For the text-containing cell, return its midpoint in [X, Y] coordinate format. 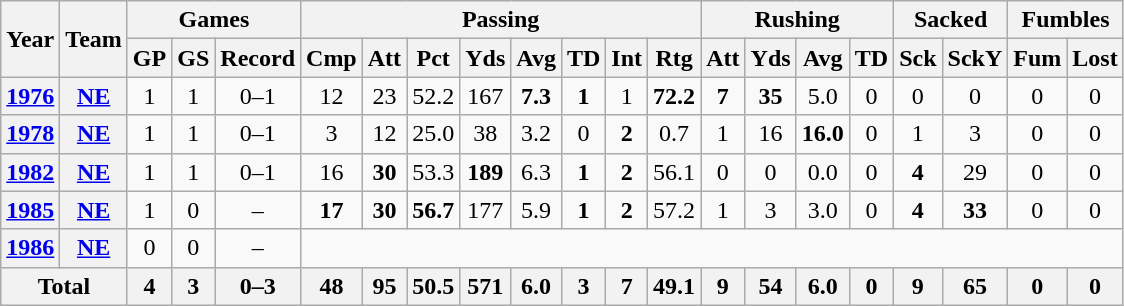
Sck [918, 58]
50.5 [434, 286]
1976 [30, 96]
0.0 [822, 172]
35 [770, 96]
167 [486, 96]
65 [975, 286]
1978 [30, 134]
23 [384, 96]
Rtg [674, 58]
1982 [30, 172]
571 [486, 286]
Cmp [332, 58]
Total [64, 286]
29 [975, 172]
17 [332, 210]
Games [214, 20]
53.3 [434, 172]
177 [486, 210]
0.7 [674, 134]
Team [94, 39]
1985 [30, 210]
49.1 [674, 286]
54 [770, 286]
Int [627, 58]
16.0 [822, 134]
7.3 [536, 96]
Sacked [951, 20]
GP [149, 58]
SckY [975, 58]
Record [258, 58]
72.2 [674, 96]
56.7 [434, 210]
0–3 [258, 286]
3.0 [822, 210]
5.9 [536, 210]
Fumbles [1066, 20]
1986 [30, 248]
48 [332, 286]
5.0 [822, 96]
Rushing [798, 20]
189 [486, 172]
33 [975, 210]
3.2 [536, 134]
95 [384, 286]
Lost [1095, 58]
57.2 [674, 210]
Year [30, 39]
25.0 [434, 134]
Pct [434, 58]
38 [486, 134]
Fum [1038, 58]
52.2 [434, 96]
6.3 [536, 172]
Passing [501, 20]
GS [194, 58]
56.1 [674, 172]
